Locate the cell with the specified text and output its [X, Y] center coordinate. 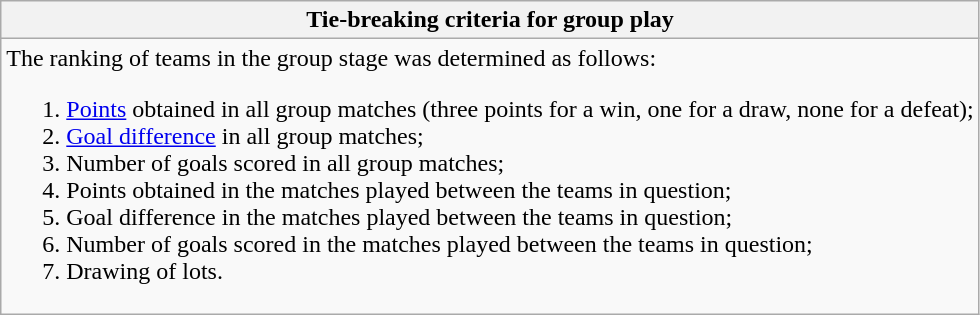
Tie-breaking criteria for group play [490, 20]
